Find where the given text appears and provide that cell's center as (X, Y) coordinate. 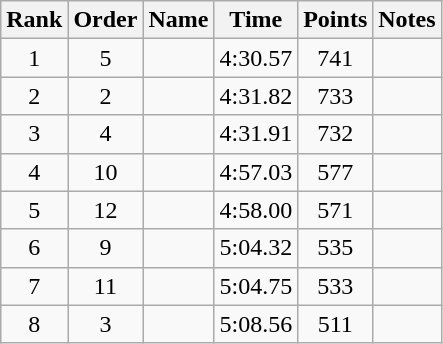
571 (336, 210)
4:57.03 (256, 172)
5:08.56 (256, 324)
4:58.00 (256, 210)
535 (336, 248)
8 (34, 324)
741 (336, 58)
9 (106, 248)
733 (336, 96)
Rank (34, 20)
6 (34, 248)
Points (336, 20)
732 (336, 134)
511 (336, 324)
5:04.32 (256, 248)
4:30.57 (256, 58)
4:31.91 (256, 134)
4:31.82 (256, 96)
Time (256, 20)
577 (336, 172)
Order (106, 20)
7 (34, 286)
Notes (407, 20)
Name (178, 20)
5:04.75 (256, 286)
12 (106, 210)
533 (336, 286)
11 (106, 286)
10 (106, 172)
1 (34, 58)
